Determine the (X, Y) coordinate at the center of the cell enclosing the given text.  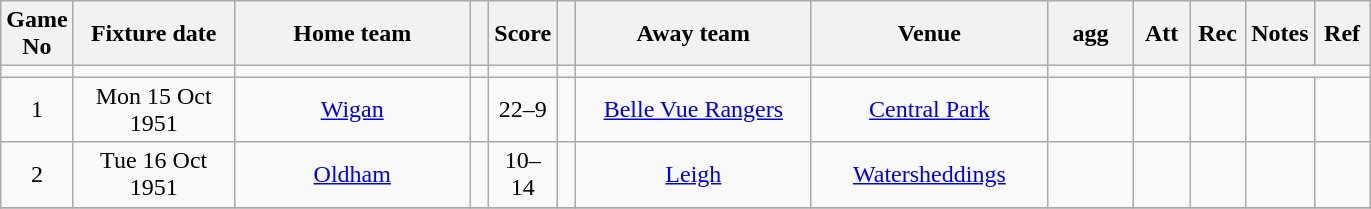
Tue 16 Oct 1951 (154, 174)
Rec (1218, 34)
Wigan (352, 110)
Belle Vue Rangers (693, 110)
Game No (37, 34)
22–9 (523, 110)
Ref (1342, 34)
Away team (693, 34)
Home team (352, 34)
Central Park (929, 110)
Notes (1280, 34)
agg (1090, 34)
Oldham (352, 174)
1 (37, 110)
10–14 (523, 174)
Fixture date (154, 34)
Watersheddings (929, 174)
Leigh (693, 174)
Venue (929, 34)
Score (523, 34)
Mon 15 Oct 1951 (154, 110)
2 (37, 174)
Att (1162, 34)
